Scan for the cell matching the given text and deliver its [x, y] coordinate at center. 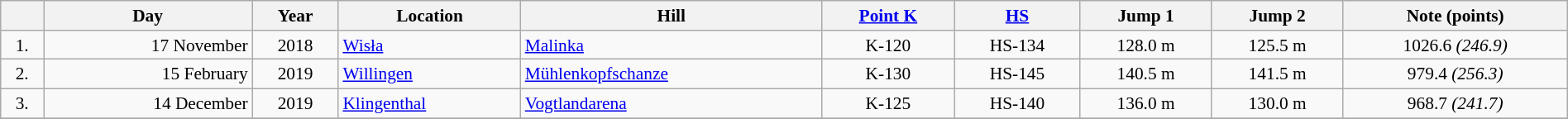
125.5 m [1277, 45]
Jump 1 [1146, 16]
Hill [672, 16]
Malinka [672, 45]
3. [22, 104]
K-120 [888, 45]
Point K [888, 16]
17 November [148, 45]
968.7 (241.7) [1456, 104]
14 December [148, 104]
Wisła [429, 45]
Klingenthal [429, 104]
140.5 m [1146, 74]
Willingen [429, 74]
2018 [296, 45]
979.4 (256.3) [1456, 74]
K-125 [888, 104]
K-130 [888, 74]
1026.6 (246.9) [1456, 45]
130.0 m [1277, 104]
136.0 m [1146, 104]
HS-140 [1017, 104]
HS-145 [1017, 74]
HS [1017, 16]
15 February [148, 74]
Year [296, 16]
Note (points) [1456, 16]
Mühlenkopfschanze [672, 74]
HS-134 [1017, 45]
Location [429, 16]
1. [22, 45]
Vogtlandarena [672, 104]
2. [22, 74]
Day [148, 16]
141.5 m [1277, 74]
128.0 m [1146, 45]
Jump 2 [1277, 16]
